Search for the cell housing the specified text and yield its [x, y] center coordinate. 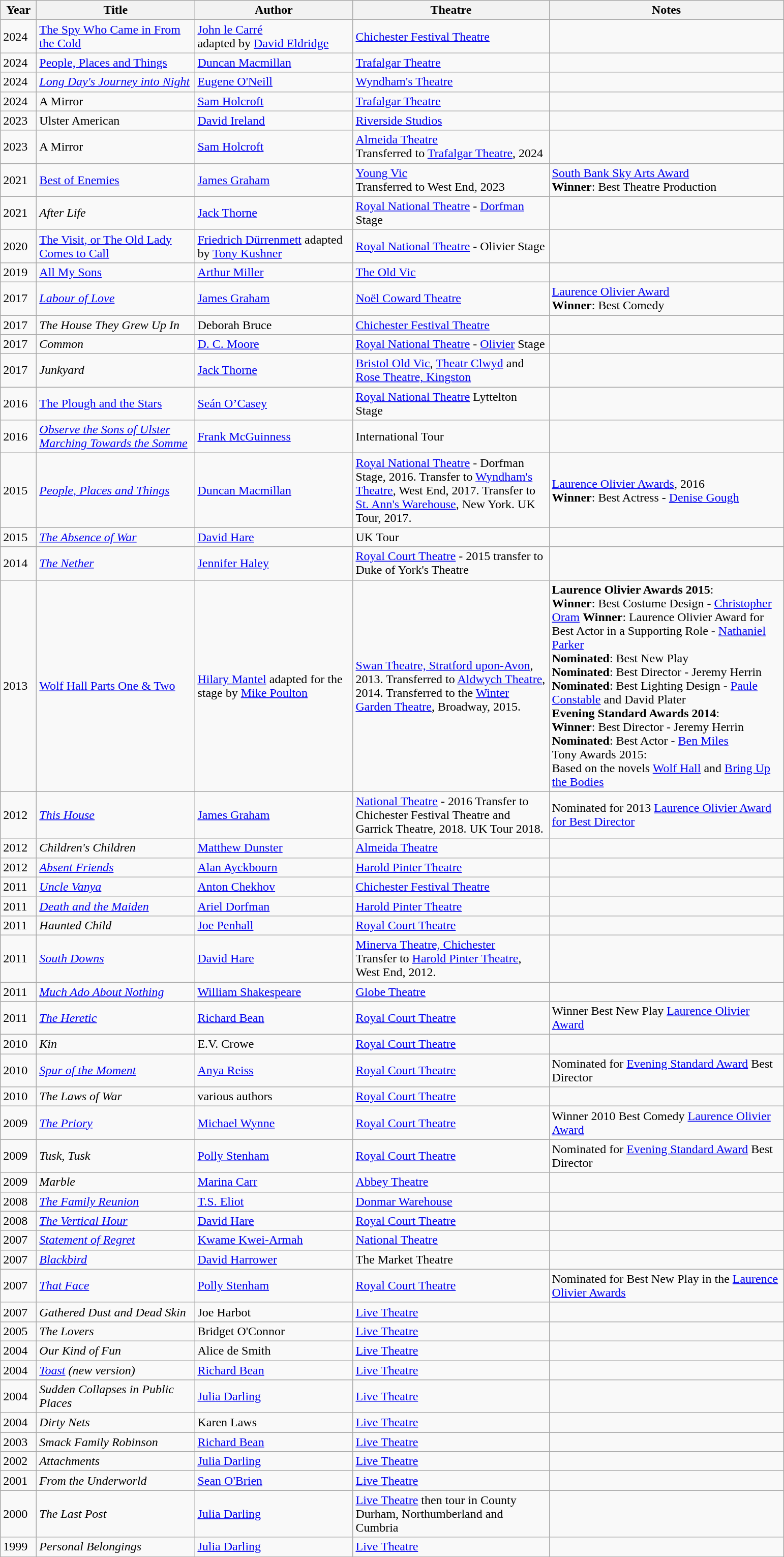
Dirty Nets [116, 1423]
Haunted Child [116, 925]
After Life [116, 213]
Almeida TheatreTransferred to Trafalgar Theatre, 2024 [451, 146]
D. C. Moore [274, 344]
Donmar Warehouse [451, 1201]
Marina Carr [274, 1182]
2003 [18, 1442]
The Last Post [116, 1514]
Labour of Love [116, 298]
Blackbird [116, 1259]
Smack Family Robinson [116, 1442]
The Laws of War [116, 1097]
Toast (new version) [116, 1370]
David Harrower [274, 1259]
Jennifer Haley [274, 564]
Laurence Olivier AwardWinner: Best Comedy [666, 298]
2020 [18, 246]
This House [116, 815]
Marble [116, 1182]
1999 [18, 1547]
William Shakespeare [274, 991]
Joe Harbot [274, 1312]
Notes [666, 10]
Deborah Bruce [274, 325]
Arthur Miller [274, 272]
Swan Theatre, Stratford upon-Avon, 2013. Transferred to Aldwych Theatre, 2014. Transferred to the Winter Garden Theatre, Broadway, 2015. [451, 686]
Ariel Dorfman [274, 906]
Junkyard [116, 370]
UK Tour [451, 537]
Our Kind of Fun [116, 1350]
Sean O'Brien [274, 1481]
Alice de Smith [274, 1350]
Year [18, 10]
Uncle Vanya [116, 887]
2002 [18, 1461]
Nominated for 2013 Laurence Olivier Award for Best Director [666, 815]
Karen Laws [274, 1423]
Spur of the Moment [116, 1070]
Joe Penhall [274, 925]
The House They Grew Up In [116, 325]
Death and the Maiden [116, 906]
Gathered Dust and Dead Skin [116, 1312]
Eugene O'Neill [274, 82]
Anya Reiss [274, 1070]
Anton Chekhov [274, 887]
From the Underworld [116, 1481]
Sudden Collapses in Public Places [116, 1397]
T.S. Eliot [274, 1201]
South Downs [116, 958]
South Bank Sky Arts AwardWinner: Best Theatre Production [666, 180]
Absent Friends [116, 867]
David Ireland [274, 121]
Winner Best New Play Laurence Olivier Award [666, 1018]
Bristol Old Vic, Theatr Clwyd and Rose Theatre, Kingston [451, 370]
Young VicTransferred to West End, 2023 [451, 180]
The Spy Who Came in From the Cold [116, 37]
Winner 2010 Best Comedy Laurence Olivier Award [666, 1123]
The Family Reunion [116, 1201]
National Theatre - 2016 Transfer to Chichester Festival Theatre and Garrick Theatre, 2018. UK Tour 2018. [451, 815]
Common [116, 344]
The Vertical Hour [116, 1221]
National Theatre [451, 1240]
Riverside Studios [451, 121]
Noël Coward Theatre [451, 298]
The Visit, or The Old Lady Comes to Call [116, 246]
The Lovers [116, 1331]
2005 [18, 1331]
All My Sons [116, 272]
The Absence of War [116, 537]
Long Day's Journey into Night [116, 82]
Alan Ayckbourn [274, 867]
Kwame Kwei-Armah [274, 1240]
Laurence Olivier Awards, 2016Winner: Best Actress - Denise Gough [666, 490]
2013 [18, 686]
Wolf Hall Parts One & Two [116, 686]
Hilary Mantel adapted for the stage by Mike Poulton [274, 686]
The Old Vic [451, 272]
The Nether [116, 564]
Observe the Sons of Ulster Marching Towards the Somme [116, 436]
The Priory [116, 1123]
Royal National Theatre Lyttelton Stage [451, 404]
Abbey Theatre [451, 1182]
2019 [18, 272]
Matthew Dunster [274, 848]
Author [274, 10]
The Market Theatre [451, 1259]
Minerva Theatre, ChichesterTransfer to Harold Pinter Theatre, West End, 2012. [451, 958]
Much Ado About Nothing [116, 991]
Frank McGuinness [274, 436]
Attachments [116, 1461]
John le Carréadapted by David Eldridge [274, 37]
Bridget O'Connor [274, 1331]
Theatre [451, 10]
That Face [116, 1286]
Tusk, Tusk [116, 1156]
Seán O’Casey [274, 404]
International Tour [451, 436]
Friedrich Dürrenmett adapted by Tony Kushner [274, 246]
Personal Belongings [116, 1547]
The Plough and the Stars [116, 404]
Title [116, 10]
E.V. Crowe [274, 1044]
Royal National Theatre - Dorfman Stage [451, 213]
2000 [18, 1514]
various authors [274, 1097]
Globe Theatre [451, 991]
Live Theatre then tour in County Durham, Northumberland and Cumbria [451, 1514]
Michael Wynne [274, 1123]
Children's Children [116, 848]
Statement of Regret [116, 1240]
Wyndham's Theatre [451, 82]
Nominated for Best New Play in the Laurence Olivier Awards [666, 1286]
Royal Court Theatre - 2015 transfer to Duke of York's Theatre [451, 564]
2014 [18, 564]
Almeida Theatre [451, 848]
Kin [116, 1044]
The Heretic [116, 1018]
Best of Enemies [116, 180]
Ulster American [116, 121]
2001 [18, 1481]
